Scan for the cell matching the given text and deliver its [X, Y] coordinate at center. 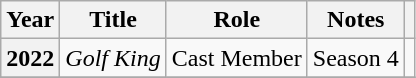
Role [236, 20]
Golf King [113, 58]
2022 [30, 58]
Cast Member [236, 58]
Season 4 [356, 58]
Notes [356, 20]
Title [113, 20]
Year [30, 20]
